Identify which cell holds the provided text, then report its (x, y) central coordinate. 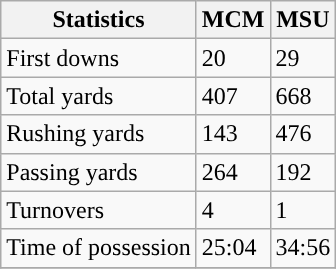
Turnovers (99, 210)
29 (303, 58)
1 (303, 210)
192 (303, 172)
668 (303, 96)
476 (303, 134)
Passing yards (99, 172)
MCM (233, 20)
20 (233, 58)
Statistics (99, 20)
4 (233, 210)
25:04 (233, 248)
MSU (303, 20)
First downs (99, 58)
264 (233, 172)
143 (233, 134)
Time of possession (99, 248)
407 (233, 96)
Total yards (99, 96)
Rushing yards (99, 134)
34:56 (303, 248)
